Detect which cell encompasses the target text, then output its [x, y] center coordinate. 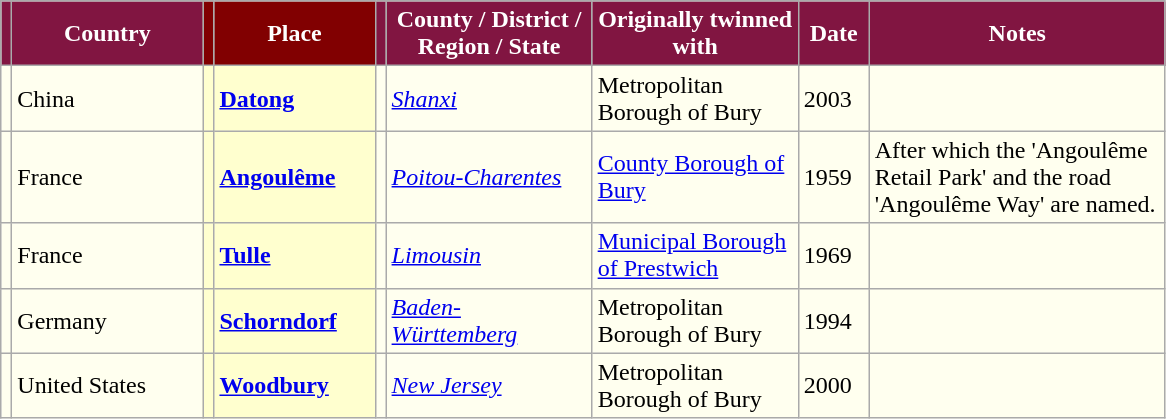
China [108, 98]
New Jersey [489, 386]
Germany [108, 320]
Shanxi [489, 98]
Baden-Württemberg [489, 320]
After which the 'Angoulême Retail Park' and the road 'Angoulême Way' are named. [1017, 177]
Poitou-Charentes [489, 177]
United States [108, 386]
1969 [834, 256]
1959 [834, 177]
Schorndorf [294, 320]
Originally twinned with [695, 34]
Datong [294, 98]
Place [294, 34]
Date [834, 34]
2000 [834, 386]
County Borough of Bury [695, 177]
Tulle [294, 256]
Municipal Borough of Prestwich [695, 256]
Woodbury [294, 386]
Country [108, 34]
Limousin [489, 256]
Angoulême [294, 177]
County / District / Region / State [489, 34]
1994 [834, 320]
2003 [834, 98]
Notes [1017, 34]
